Extract the [X, Y] coordinate from the center of the cell holding the provided text.  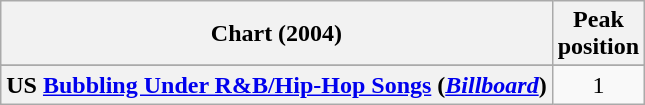
Chart (2004) [276, 34]
Peakposition [598, 34]
1 [598, 85]
US Bubbling Under R&B/Hip-Hop Songs (Billboard) [276, 85]
